From the cell containing the given text, extract its center point as [x, y] coordinate. 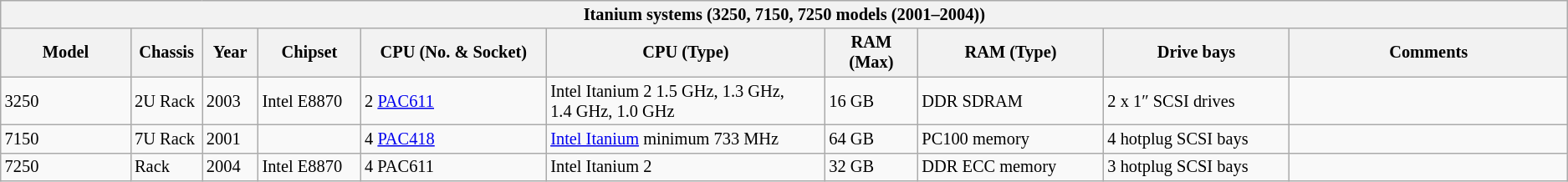
Drive bays [1197, 53]
3 hotplug SCSI bays [1197, 167]
7150 [65, 139]
Comments [1428, 53]
RAM (Max) [871, 53]
7250 [65, 167]
2U Rack [166, 101]
Itanium systems (3250, 7150, 7250 models (2001–2004)) [784, 14]
3250 [65, 101]
32 GB [871, 167]
2004 [231, 167]
Rack [166, 167]
2001 [231, 139]
RAM (Type) [1010, 53]
Year [231, 53]
Model [65, 53]
4 PAC611 [453, 167]
CPU (No. & Socket) [453, 53]
CPU (Type) [686, 53]
2 x 1″ SCSI drives [1197, 101]
64 GB [871, 139]
2 PAC611 [453, 101]
4 hotplug SCSI bays [1197, 139]
PC100 memory [1010, 139]
DDR SDRAM [1010, 101]
Chipset [309, 53]
7U Rack [166, 139]
DDR ECC memory [1010, 167]
2003 [231, 101]
16 GB [871, 101]
Intel Itanium 2 [686, 167]
Intel Itanium 2 1.5 GHz, 1.3 GHz, 1.4 GHz, 1.0 GHz [686, 101]
Intel Itanium minimum 733 MHz [686, 139]
Chassis [166, 53]
4 PAC418 [453, 139]
